Detect which cell encompasses the target text, then output its (X, Y) center coordinate. 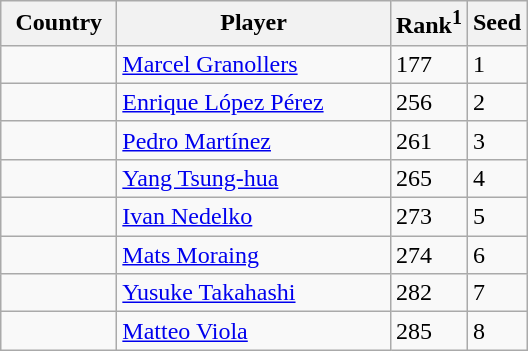
4 (496, 178)
Country (59, 24)
Rank1 (428, 24)
177 (428, 64)
Seed (496, 24)
Player (254, 24)
Yang Tsung-hua (254, 178)
Pedro Martínez (254, 140)
285 (428, 331)
256 (428, 102)
2 (496, 102)
Matteo Viola (254, 331)
Mats Moraing (254, 255)
Enrique López Pérez (254, 102)
265 (428, 178)
282 (428, 293)
274 (428, 255)
Ivan Nedelko (254, 217)
Yusuke Takahashi (254, 293)
8 (496, 331)
3 (496, 140)
261 (428, 140)
273 (428, 217)
Marcel Granollers (254, 64)
1 (496, 64)
6 (496, 255)
5 (496, 217)
7 (496, 293)
